Extract the (X, Y) coordinate from the center of the cell holding the provided text.  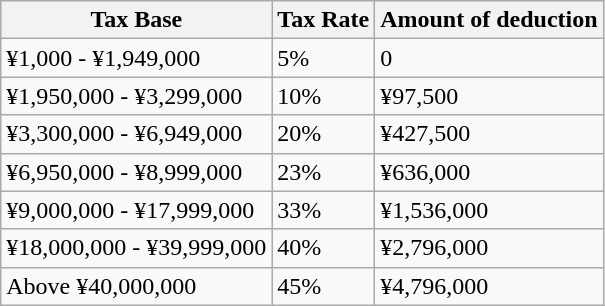
¥1,536,000 (489, 210)
33% (324, 210)
10% (324, 96)
¥97,500 (489, 96)
¥9,000,000 - ¥17,999,000 (136, 210)
40% (324, 248)
5% (324, 58)
45% (324, 286)
¥2,796,000 (489, 248)
¥4,796,000 (489, 286)
¥1,950,000 - ¥3,299,000 (136, 96)
¥427,500 (489, 134)
23% (324, 172)
Tax Rate (324, 20)
¥3,300,000 - ¥6,949,000 (136, 134)
Amount of deduction (489, 20)
¥636,000 (489, 172)
Tax Base (136, 20)
¥18,000,000 - ¥39,999,000 (136, 248)
¥1,000 - ¥1,949,000 (136, 58)
Above ¥40,000,000 (136, 286)
20% (324, 134)
0 (489, 58)
¥6,950,000 - ¥8,999,000 (136, 172)
